Determine the (X, Y) coordinate at the center of the cell enclosing the given text.  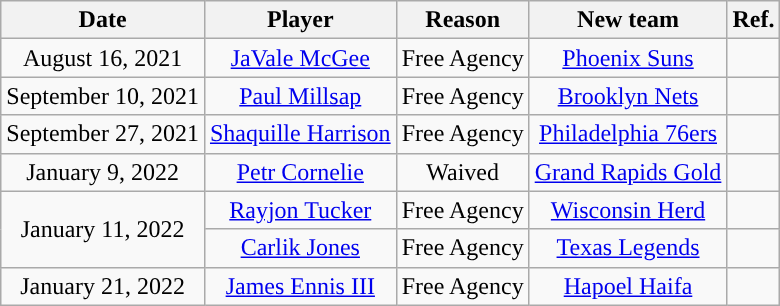
January 9, 2022 (103, 172)
Rayjon Tucker (300, 210)
Hapoel Haifa (628, 286)
August 16, 2021 (103, 58)
Grand Rapids Gold (628, 172)
January 11, 2022 (103, 229)
Wisconsin Herd (628, 210)
JaVale McGee (300, 58)
Brooklyn Nets (628, 96)
Petr Cornelie (300, 172)
Player (300, 20)
Reason (462, 20)
Philadelphia 76ers (628, 134)
Shaquille Harrison (300, 134)
New team (628, 20)
September 27, 2021 (103, 134)
Carlik Jones (300, 248)
January 21, 2022 (103, 286)
James Ennis III (300, 286)
Phoenix Suns (628, 58)
Date (103, 20)
Texas Legends (628, 248)
Waived (462, 172)
Ref. (754, 20)
September 10, 2021 (103, 96)
Paul Millsap (300, 96)
